Scan for the cell matching the given text and deliver its (X, Y) coordinate at center. 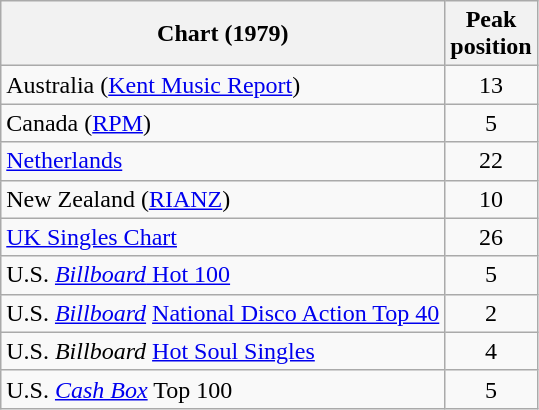
UK Singles Chart (223, 237)
Peakposition (491, 34)
13 (491, 85)
22 (491, 161)
Netherlands (223, 161)
U.S. Billboard Hot Soul Singles (223, 351)
10 (491, 199)
New Zealand (RIANZ) (223, 199)
U.S. Billboard Hot 100 (223, 275)
26 (491, 237)
Australia (Kent Music Report) (223, 85)
Chart (1979) (223, 34)
Canada (RPM) (223, 123)
2 (491, 313)
U.S. Cash Box Top 100 (223, 389)
4 (491, 351)
U.S. Billboard National Disco Action Top 40 (223, 313)
